Find where the given text appears and provide that cell's center as (X, Y) coordinate. 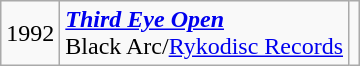
1992 (30, 34)
Third Eye OpenBlack Arc/Rykodisc Records (204, 34)
